Locate the cell with the specified text and output its (X, Y) center coordinate. 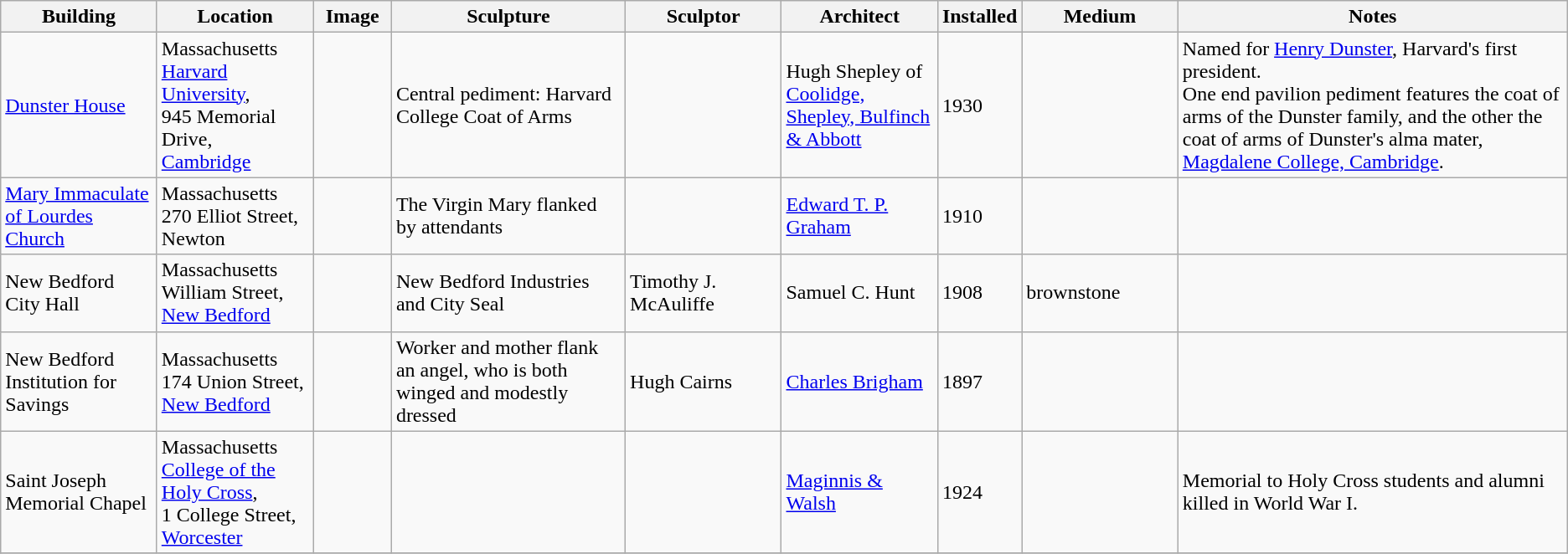
1924 (979, 492)
Building (79, 17)
Dunster House (79, 105)
Location (235, 17)
New Bedford City Hall (79, 293)
Worker and mother flank an angel, who is both winged and modestly dressed (508, 382)
Notes (1372, 17)
Maginnis & Walsh (859, 492)
New Bedford Institution for Savings (79, 382)
Saint Joseph Memorial Chapel (79, 492)
Hugh Shepley of Coolidge, Shepley, Bulfinch & Abbott (859, 105)
brownstone (1101, 293)
Massachusetts174 Union Street,New Bedford (235, 382)
Medium (1101, 17)
The Virgin Mary flanked by attendants (508, 216)
Image (352, 17)
Charles Brigham (859, 382)
MassachusettsWilliam Street,New Bedford (235, 293)
MassachusettsCollege of the Holy Cross,1 College Street,Worcester (235, 492)
MassachusettsHarvard University,945 Memorial Drive,Cambridge (235, 105)
Mary Immaculate of Lourdes Church (79, 216)
1910 (979, 216)
Architect (859, 17)
Central pediment: Harvard College Coat of Arms (508, 105)
Massachusetts270 Elliot Street,Newton (235, 216)
Installed (979, 17)
Sculpture (508, 17)
Samuel C. Hunt (859, 293)
Hugh Cairns (704, 382)
New Bedford Industries and City Seal (508, 293)
Sculptor (704, 17)
1897 (979, 382)
Timothy J. McAuliffe (704, 293)
Edward T. P. Graham (859, 216)
1908 (979, 293)
Memorial to Holy Cross students and alumni killed in World War I. (1372, 492)
1930 (979, 105)
